Pinpoint the cell where the given text exists, returning its (x, y) midpoint coordinate. 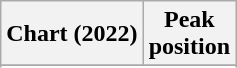
Peakposition (189, 34)
Chart (2022) (72, 34)
